For the text-containing cell, return its midpoint in (x, y) coordinate format. 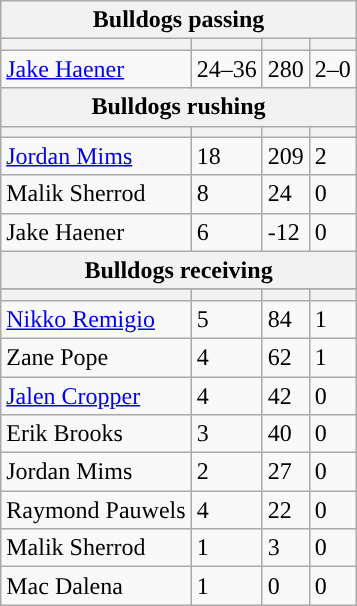
-12 (286, 232)
Bulldogs rushing (179, 107)
Mac Dalena (96, 586)
6 (226, 232)
42 (286, 395)
2–0 (332, 69)
18 (226, 156)
Jalen Cropper (96, 395)
Erik Brooks (96, 434)
Nikko Remigio (96, 319)
40 (286, 434)
24 (286, 194)
84 (286, 319)
280 (286, 69)
24–36 (226, 69)
Bulldogs passing (179, 20)
62 (286, 357)
22 (286, 510)
Bulldogs receiving (179, 270)
209 (286, 156)
Raymond Pauwels (96, 510)
27 (286, 472)
5 (226, 319)
Zane Pope (96, 357)
8 (226, 194)
